Capture the cell that displays the provided text and extract its (x, y) central coordinate. 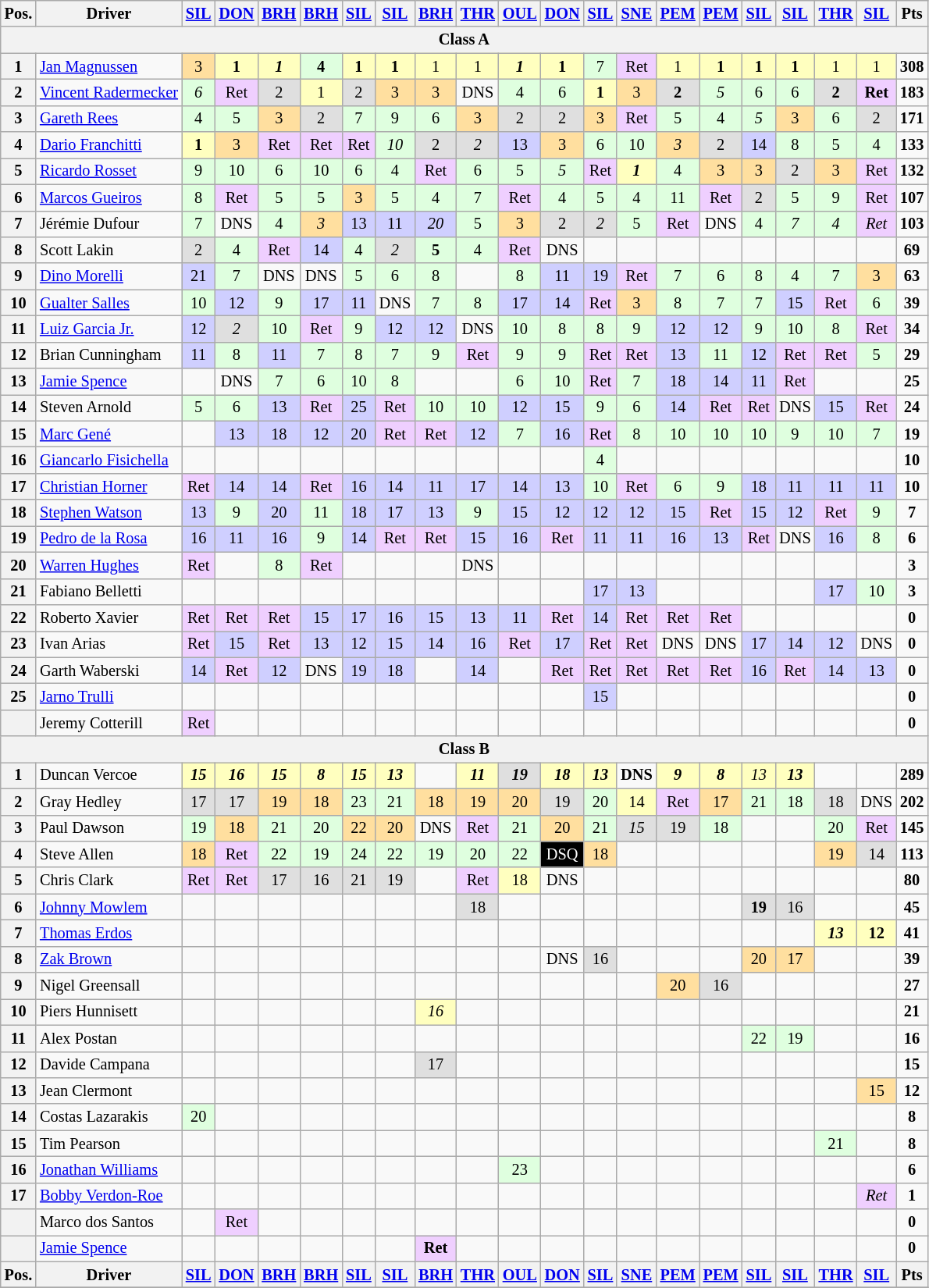
Paul Dawson (109, 828)
63 (912, 276)
Dino Morelli (109, 276)
Marcos Gueiros (109, 197)
Bobby Verdon-Roe (109, 1196)
Piers Hunnisett (109, 1012)
113 (912, 854)
Gareth Rees (109, 119)
Thomas Erdos (109, 933)
Tim Pearson (109, 1144)
Alex Postan (109, 1038)
Chris Clark (109, 881)
Marco dos Santos (109, 1222)
Fabiano Belletti (109, 592)
41 (912, 933)
Johnny Mowlem (109, 907)
Roberto Xavier (109, 617)
Jeremy Cotterill (109, 723)
DSQ (562, 854)
Jan Magnussen (109, 66)
Garth Waberski (109, 671)
Ricardo Rosset (109, 171)
145 (912, 828)
45 (912, 907)
Jarno Trulli (109, 696)
Brian Cunningham (109, 355)
Steven Arnold (109, 407)
Scott Lakin (109, 250)
Davide Campana (109, 1065)
Stephen Watson (109, 513)
Jean Clermont (109, 1091)
Christian Horner (109, 486)
Zak Brown (109, 959)
107 (912, 197)
69 (912, 250)
Dario Franchitti (109, 145)
133 (912, 145)
Gualter Salles (109, 303)
202 (912, 802)
Steve Allen (109, 854)
308 (912, 66)
Marc Gené (109, 434)
289 (912, 775)
Duncan Vercoe (109, 775)
Class A (464, 40)
Class B (464, 749)
Nigel Greensall (109, 986)
80 (912, 881)
Gray Hedley (109, 802)
132 (912, 171)
Pedro de la Rosa (109, 539)
27 (912, 986)
Giancarlo Fisichella (109, 460)
Luiz Garcia Jr. (109, 329)
Warren Hughes (109, 565)
Jonathan Williams (109, 1169)
103 (912, 224)
34 (912, 329)
Jérémie Dufour (109, 224)
171 (912, 119)
Costas Lazarakis (109, 1117)
183 (912, 92)
29 (912, 355)
Ivan Arias (109, 644)
Vincent Radermecker (109, 92)
